Extract the [X, Y] coordinate from the center of the cell holding the provided text.  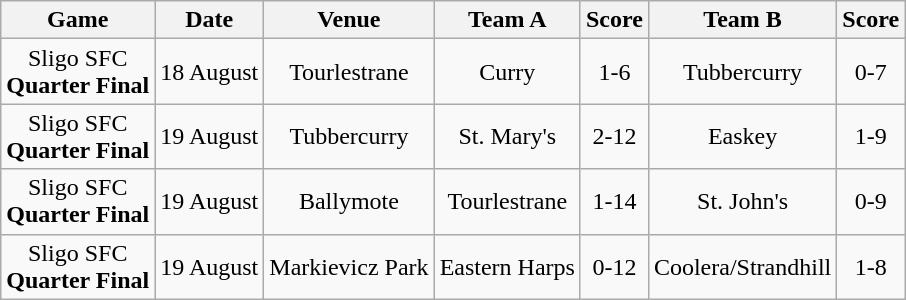
Team A [507, 20]
Ballymote [349, 202]
Easkey [742, 136]
0-9 [871, 202]
St. Mary's [507, 136]
1-9 [871, 136]
18 August [210, 72]
Eastern Harps [507, 266]
Date [210, 20]
1-14 [614, 202]
Coolera/Strandhill [742, 266]
1-6 [614, 72]
Game [78, 20]
St. John's [742, 202]
2-12 [614, 136]
0-12 [614, 266]
Curry [507, 72]
1-8 [871, 266]
0-7 [871, 72]
Markievicz Park [349, 266]
Team B [742, 20]
Venue [349, 20]
